Identify which cell holds the provided text, then report its [X, Y] central coordinate. 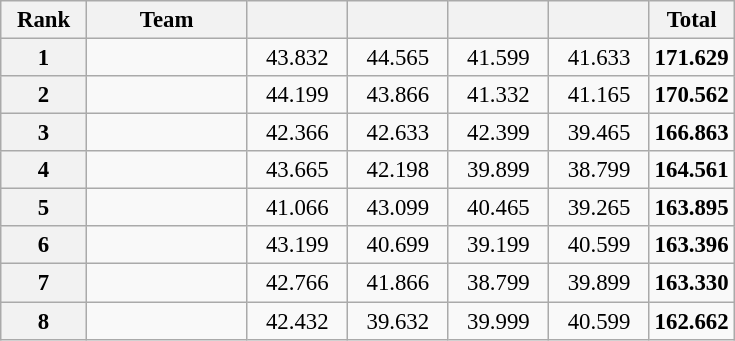
8 [44, 321]
6 [44, 245]
39.199 [498, 245]
163.330 [692, 283]
43.099 [398, 208]
162.662 [692, 321]
Total [692, 20]
39.265 [600, 208]
41.866 [398, 283]
166.863 [692, 133]
Rank [44, 20]
41.633 [600, 58]
41.599 [498, 58]
39.632 [398, 321]
39.999 [498, 321]
5 [44, 208]
42.633 [398, 133]
41.066 [298, 208]
40.699 [398, 245]
163.895 [692, 208]
164.561 [692, 170]
43.832 [298, 58]
41.332 [498, 95]
42.399 [498, 133]
39.465 [600, 133]
7 [44, 283]
44.565 [398, 58]
2 [44, 95]
40.465 [498, 208]
1 [44, 58]
170.562 [692, 95]
42.198 [398, 170]
42.432 [298, 321]
163.396 [692, 245]
43.866 [398, 95]
171.629 [692, 58]
44.199 [298, 95]
42.766 [298, 283]
Team [166, 20]
4 [44, 170]
3 [44, 133]
42.366 [298, 133]
43.665 [298, 170]
43.199 [298, 245]
41.165 [600, 95]
